Return (X, Y) of the center of cell containing provided text 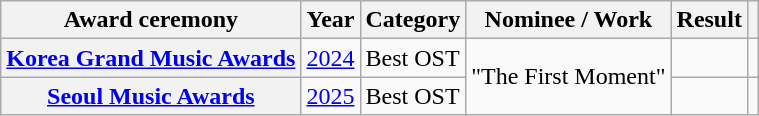
Category (413, 20)
Nominee / Work (568, 20)
2025 (330, 96)
Year (330, 20)
"The First Moment" (568, 77)
2024 (330, 58)
Result (709, 20)
Seoul Music Awards (151, 96)
Award ceremony (151, 20)
Korea Grand Music Awards (151, 58)
